Scan for the cell matching the given text and deliver its [X, Y] coordinate at center. 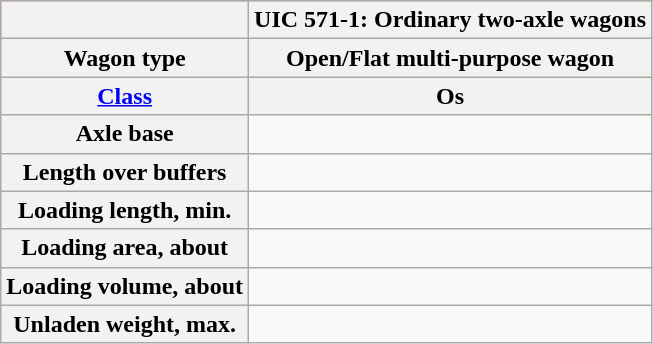
Wagon type [125, 58]
Loading area, about [125, 248]
Os [450, 96]
Class [125, 96]
Axle base [125, 134]
Open/Flat multi-purpose wagon [450, 58]
Loading volume, about [125, 286]
UIC 571-1: Ordinary two-axle wagons [450, 20]
Loading length, min. [125, 210]
Length over buffers [125, 172]
Unladen weight, max. [125, 324]
